Scan for the cell matching the given text and deliver its (X, Y) coordinate at center. 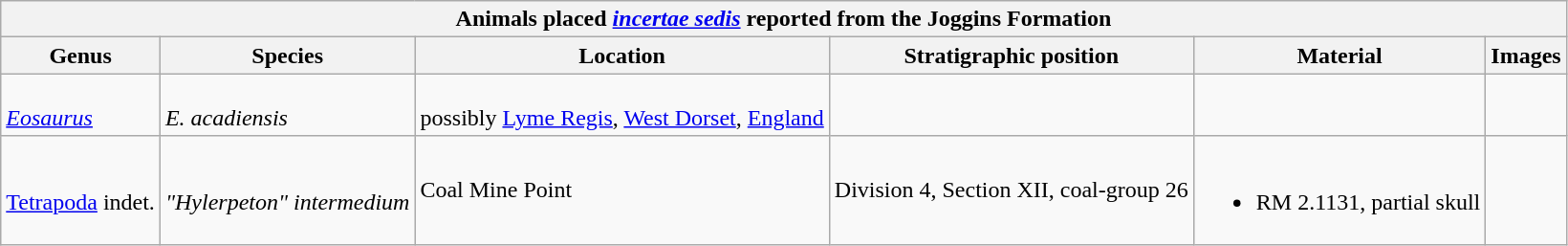
Images (1526, 56)
Location (621, 56)
Division 4, Section XII, coal-group 26 (1012, 190)
RM 2.1131, partial skull (1339, 190)
Stratigraphic position (1012, 56)
Animals placed incertae sedis reported from the Joggins Formation (784, 19)
Species (287, 56)
E. acadiensis (287, 105)
"Hylerpeton" intermedium (287, 190)
possibly Lyme Regis, West Dorset, England (621, 105)
Genus (80, 56)
Coal Mine Point (621, 190)
Eosaurus (80, 105)
Material (1339, 56)
Tetrapoda indet. (80, 190)
